Output the (x, y) coordinate of the center of the cell containing the given text.  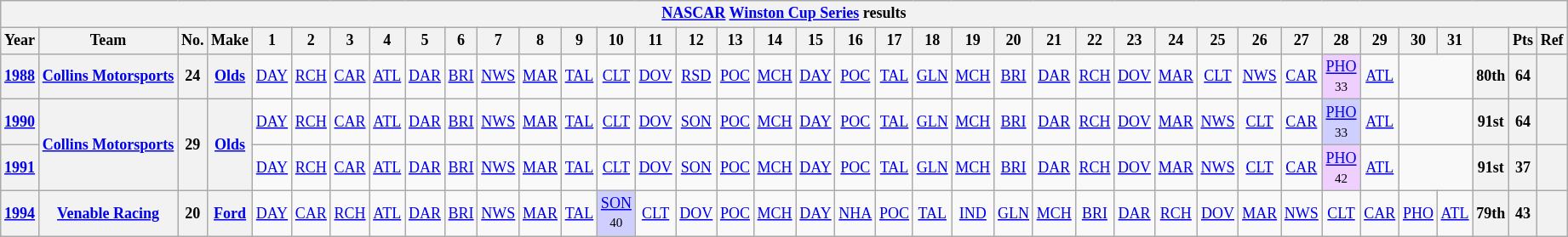
1988 (20, 76)
2 (311, 41)
31 (1455, 41)
14 (775, 41)
5 (426, 41)
25 (1217, 41)
23 (1135, 41)
30 (1418, 41)
17 (895, 41)
4 (387, 41)
PHO42 (1342, 167)
6 (461, 41)
13 (735, 41)
NASCAR Winston Cup Series results (784, 14)
Ref (1552, 41)
3 (350, 41)
27 (1301, 41)
7 (499, 41)
1991 (20, 167)
12 (696, 41)
No. (192, 41)
22 (1095, 41)
19 (973, 41)
18 (932, 41)
37 (1524, 167)
Make (230, 41)
28 (1342, 41)
79th (1491, 213)
Venable Racing (107, 213)
43 (1524, 213)
PHO (1418, 213)
Ford (230, 213)
11 (655, 41)
26 (1260, 41)
8 (541, 41)
1990 (20, 122)
10 (616, 41)
1 (272, 41)
Pts (1524, 41)
Year (20, 41)
RSD (696, 76)
21 (1054, 41)
Team (107, 41)
1994 (20, 213)
9 (579, 41)
15 (815, 41)
IND (973, 213)
SON40 (616, 213)
NHA (856, 213)
16 (856, 41)
80th (1491, 76)
